Extract the [X, Y] coordinate from the center of the cell holding the provided text.  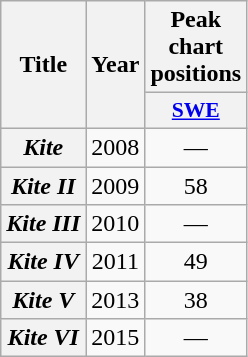
Kite V [44, 300]
Kite IV [44, 262]
Peak chart positions [196, 47]
38 [196, 300]
2015 [116, 338]
2010 [116, 224]
2013 [116, 300]
Year [116, 65]
2009 [116, 185]
2011 [116, 262]
2008 [116, 147]
Kite VI [44, 338]
Title [44, 65]
Kite [44, 147]
49 [196, 262]
58 [196, 185]
Kite II [44, 185]
SWE [196, 111]
Kite III [44, 224]
